Scan for the cell matching the given text and deliver its (x, y) coordinate at center. 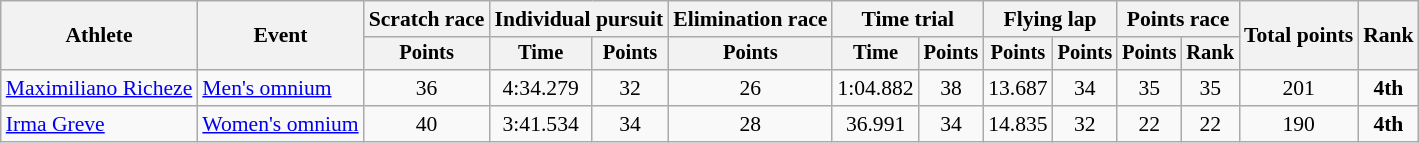
28 (750, 124)
3:41.534 (540, 124)
36.991 (875, 124)
36 (427, 88)
Total points (1298, 36)
13.687 (1018, 88)
Individual pursuit (578, 19)
Points race (1178, 19)
Scratch race (427, 19)
201 (1298, 88)
Maximiliano Richeze (100, 88)
Men's omnium (280, 88)
Time trial (908, 19)
1:04.882 (875, 88)
26 (750, 88)
Women's omnium (280, 124)
Flying lap (1050, 19)
14.835 (1018, 124)
38 (951, 88)
Elimination race (750, 19)
40 (427, 124)
Irma Greve (100, 124)
4:34.279 (540, 88)
Athlete (100, 36)
190 (1298, 124)
Event (280, 36)
